Detect which cell encompasses the target text, then output its [x, y] center coordinate. 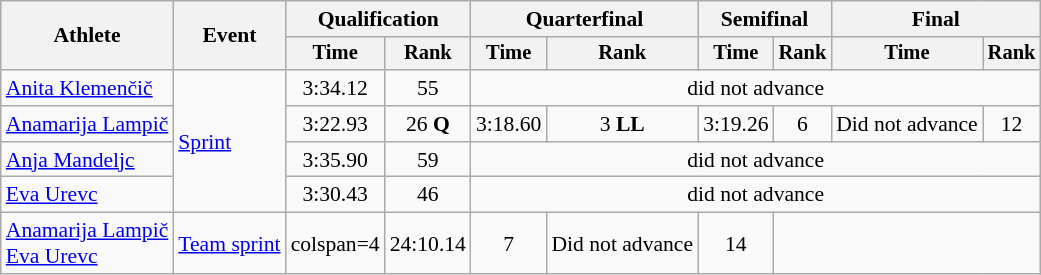
Quarterfinal [584, 19]
3:18.60 [508, 124]
26 Q [428, 124]
24:10.14 [428, 244]
Eva Urevc [88, 195]
3:30.43 [336, 195]
3:22.93 [336, 124]
Semifinal [764, 19]
Event [229, 36]
3 LL [622, 124]
59 [428, 160]
Anja Mandeljc [88, 160]
Final [936, 19]
Anita Klemenčič [88, 88]
Team sprint [229, 244]
Sprint [229, 141]
7 [508, 244]
46 [428, 195]
3:34.12 [336, 88]
6 [803, 124]
55 [428, 88]
12 [1012, 124]
3:19.26 [736, 124]
Qualification [378, 19]
3:35.90 [336, 160]
14 [736, 244]
Athlete [88, 36]
colspan=4 [336, 244]
Anamarija Lampič [88, 124]
Anamarija LampičEva Urevc [88, 244]
